Identify which cell holds the provided text, then report its [x, y] central coordinate. 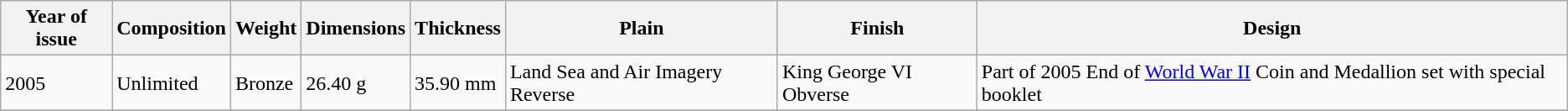
Bronze [266, 82]
Weight [266, 29]
Year of issue [57, 29]
Part of 2005 End of World War II Coin and Medallion set with special booklet [1271, 82]
Plain [642, 29]
Land Sea and Air Imagery Reverse [642, 82]
Composition [172, 29]
Dimensions [356, 29]
Design [1271, 29]
26.40 g [356, 82]
2005 [57, 82]
35.90 mm [458, 82]
King George VI Obverse [877, 82]
Thickness [458, 29]
Unlimited [172, 82]
Finish [877, 29]
